Scan for the cell matching the given text and deliver its (X, Y) coordinate at center. 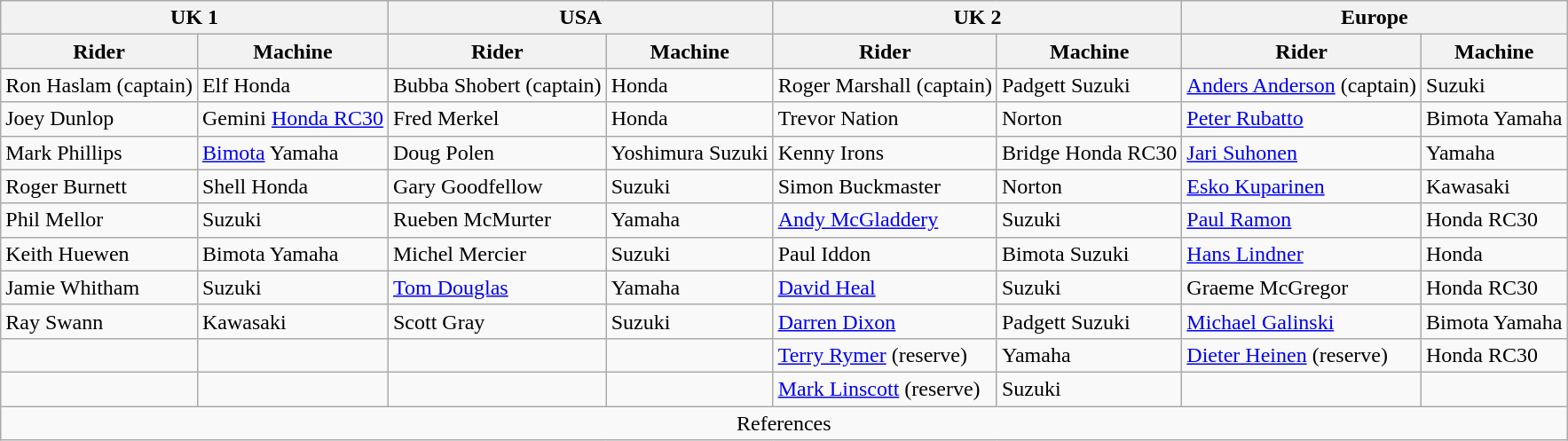
Elf Honda (293, 85)
Simon Buckmaster (885, 186)
Terry Rymer (reserve) (885, 355)
USA (580, 18)
Trevor Nation (885, 119)
Mark Phillips (99, 153)
Gemini Honda RC30 (293, 119)
Europe (1375, 18)
Yoshimura Suzuki (689, 153)
Tom Douglas (497, 287)
Dieter Heinen (reserve) (1302, 355)
Andy McGladdery (885, 220)
Roger Marshall (captain) (885, 85)
Phil Mellor (99, 220)
Anders Anderson (captain) (1302, 85)
UK 1 (195, 18)
Paul Ramon (1302, 220)
Bridge Honda RC30 (1089, 153)
Jamie Whitham (99, 287)
Keith Huewen (99, 254)
UK 2 (978, 18)
Ron Haslam (captain) (99, 85)
Jari Suhonen (1302, 153)
Graeme McGregor (1302, 287)
Michel Mercier (497, 254)
Roger Burnett (99, 186)
Gary Goodfellow (497, 186)
Doug Polen (497, 153)
Darren Dixon (885, 321)
David Heal (885, 287)
Rueben McMurter (497, 220)
Michael Galinski (1302, 321)
Hans Lindner (1302, 254)
Fred Merkel (497, 119)
Shell Honda (293, 186)
Ray Swann (99, 321)
Kenny Irons (885, 153)
Mark Linscott (reserve) (885, 389)
Joey Dunlop (99, 119)
Peter Rubatto (1302, 119)
Bimota Suzuki (1089, 254)
Paul Iddon (885, 254)
Bubba Shobert (captain) (497, 85)
References (784, 423)
Scott Gray (497, 321)
Esko Kuparinen (1302, 186)
